Scan for the cell matching the given text and deliver its [X, Y] coordinate at center. 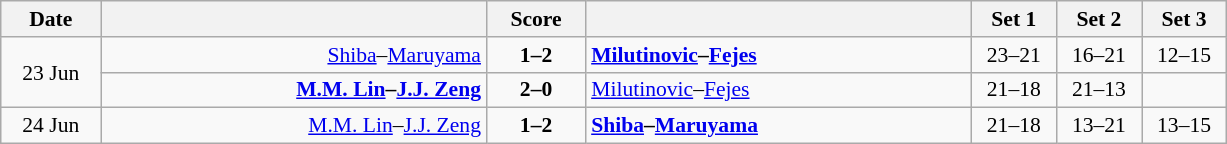
2–0 [536, 90]
13–21 [1098, 126]
Score [536, 19]
23 Jun [51, 72]
Set 3 [1184, 19]
23–21 [1014, 55]
16–21 [1098, 55]
12–15 [1184, 55]
Set 2 [1098, 19]
21–13 [1098, 90]
Set 1 [1014, 19]
24 Jun [51, 126]
Date [51, 19]
13–15 [1184, 126]
